From the cell containing the given text, extract its center point as [X, Y] coordinate. 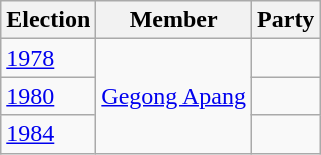
Member [174, 20]
1984 [48, 134]
Party [286, 20]
Gegong Apang [174, 96]
1978 [48, 58]
1980 [48, 96]
Election [48, 20]
